Locate the cell with the specified text and output its (x, y) center coordinate. 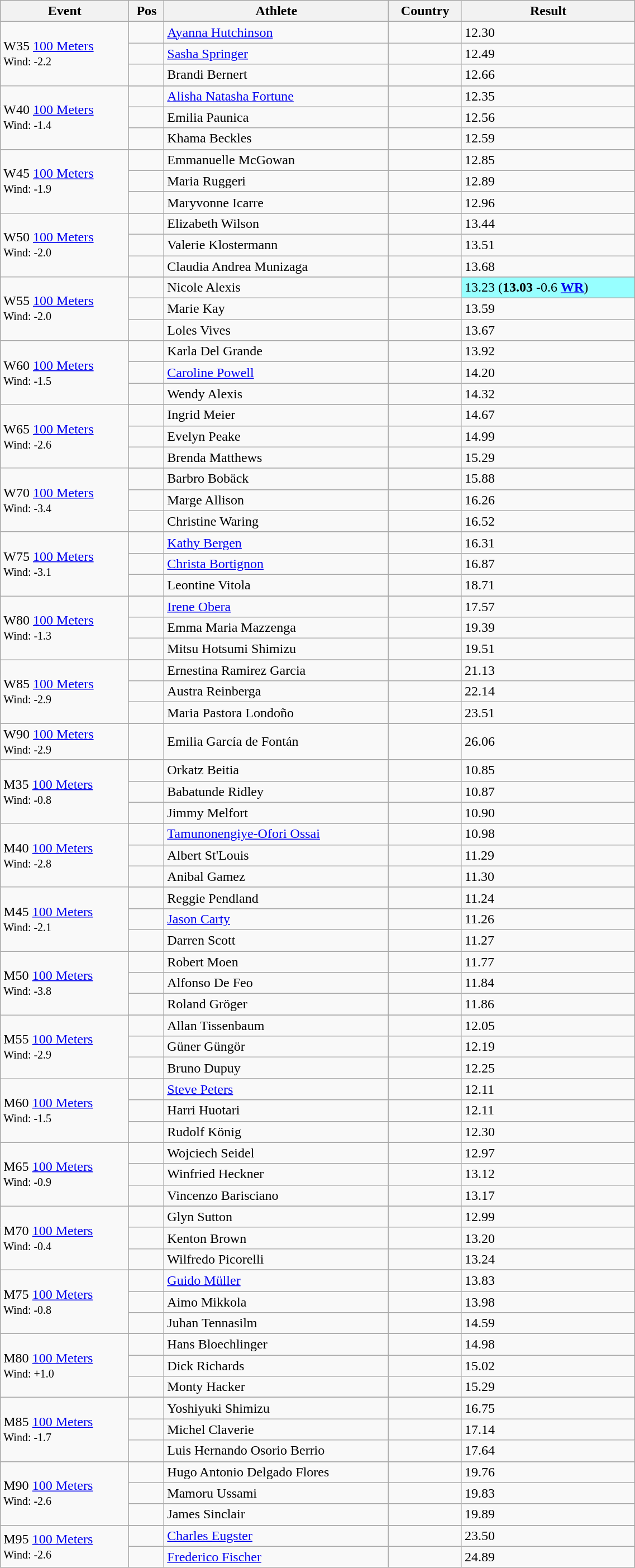
Ingrid Meier (276, 415)
W75 100 MetersWind: -3.1 (65, 564)
11.26 (548, 919)
W35 100 MetersWind: -2.2 (65, 54)
Marge Allison (276, 500)
M85 100 MetersWind: -1.7 (65, 1429)
23.50 (548, 1536)
10.85 (548, 770)
Pos (146, 11)
Robert Moen (276, 961)
Jimmy Melfort (276, 813)
W80 100 MetersWind: -1.3 (65, 627)
14.59 (548, 1323)
13.12 (548, 1174)
13.23 (13.03 -0.6 WR) (548, 288)
Mitsu Hotsumi Shimizu (276, 649)
Emilia García de Fontán (276, 742)
Wilfredo Picorelli (276, 1259)
Alfonso De Feo (276, 983)
17.57 (548, 606)
12.35 (548, 96)
Mamoru Ussami (276, 1493)
11.24 (548, 898)
Kenton Brown (276, 1238)
Winfried Heckner (276, 1174)
13.51 (548, 245)
15.88 (548, 479)
M60 100 MetersWind: -1.5 (65, 1111)
11.30 (548, 876)
Alisha Natasha Fortune (276, 96)
12.49 (548, 54)
Valerie Klostermann (276, 245)
12.85 (548, 160)
16.31 (548, 542)
Aimo Mikkola (276, 1302)
Allan Tissenbaum (276, 1026)
12.96 (548, 202)
Emmanuelle McGowan (276, 160)
Roland Gröger (276, 1004)
Güner Güngör (276, 1047)
Sasha Springer (276, 54)
Claudia Andrea Munizaga (276, 266)
14.20 (548, 373)
W50 100 MetersWind: -2.0 (65, 245)
W85 100 MetersWind: -2.9 (65, 692)
18.71 (548, 585)
Steve Peters (276, 1089)
Tamunonengiye-Ofori Ossai (276, 834)
14.99 (548, 436)
Darren Scott (276, 940)
19.39 (548, 628)
W70 100 MetersWind: -3.4 (65, 500)
15.02 (548, 1366)
Hans Bloechlinger (276, 1345)
Hugo Antonio Delgado Flores (276, 1472)
Irene Obera (276, 606)
Austra Reinberga (276, 692)
Christine Waring (276, 521)
Babatunde Ridley (276, 792)
11.27 (548, 940)
W40 100 MetersWind: -1.4 (65, 117)
Brandi Bernert (276, 75)
W65 100 MetersWind: -2.6 (65, 436)
13.20 (548, 1238)
M45 100 MetersWind: -2.1 (65, 919)
12.66 (548, 75)
19.83 (548, 1493)
W55 100 MetersWind: -2.0 (65, 309)
10.87 (548, 792)
Jason Carty (276, 919)
13.17 (548, 1195)
Wojciech Seidel (276, 1153)
19.76 (548, 1472)
13.92 (548, 351)
12.59 (548, 139)
23.51 (548, 713)
11.86 (548, 1004)
Reggie Pendland (276, 898)
Event (65, 11)
Brenda Matthews (276, 457)
Vincenzo Barisciano (276, 1195)
Maria Ruggeri (276, 181)
13.68 (548, 266)
M65 100 MetersWind: -0.9 (65, 1174)
24.89 (548, 1557)
11.84 (548, 983)
M35 100 MetersWind: -0.8 (65, 792)
Guido Müller (276, 1280)
Harri Huotari (276, 1111)
13.98 (548, 1302)
Loles Vives (276, 330)
Emilia Paunica (276, 117)
12.89 (548, 181)
13.44 (548, 223)
16.52 (548, 521)
Dick Richards (276, 1366)
12.05 (548, 1026)
11.77 (548, 961)
Caroline Powell (276, 373)
Nicole Alexis (276, 288)
13.24 (548, 1259)
17.64 (548, 1451)
19.89 (548, 1514)
Elizabeth Wilson (276, 223)
Leontine Vitola (276, 585)
Yoshiyuki Shimizu (276, 1408)
Maryvonne Icarre (276, 202)
Rudolf König (276, 1132)
Albert St'Louis (276, 855)
Khama Beckles (276, 139)
Luis Hernando Osorio Berrio (276, 1451)
W90 100 MetersWind: -2.9 (65, 742)
Marie Kay (276, 309)
M55 100 MetersWind: -2.9 (65, 1047)
Kathy Bergen (276, 542)
Michel Claverie (276, 1429)
Evelyn Peake (276, 436)
W60 100 MetersWind: -1.5 (65, 373)
Maria Pastora Londoño (276, 713)
16.75 (548, 1408)
12.19 (548, 1047)
Christa Bortignon (276, 564)
Country (426, 11)
16.87 (548, 564)
Barbro Bobäck (276, 479)
26.06 (548, 742)
13.83 (548, 1280)
Athlete (276, 11)
M90 100 MetersWind: -2.6 (65, 1493)
M95 100 MetersWind: -2.6 (65, 1546)
M80 100 MetersWind: +1.0 (65, 1366)
M70 100 MetersWind: -0.4 (65, 1238)
Orkatz Beitia (276, 770)
14.32 (548, 394)
Ayanna Hutchinson (276, 32)
13.67 (548, 330)
M75 100 MetersWind: -0.8 (65, 1302)
W45 100 MetersWind: -1.9 (65, 181)
Wendy Alexis (276, 394)
M40 100 MetersWind: -2.8 (65, 855)
M50 100 MetersWind: -3.8 (65, 983)
Juhan Tennasilm (276, 1323)
Result (548, 11)
13.59 (548, 309)
12.97 (548, 1153)
Karla Del Grande (276, 351)
Monty Hacker (276, 1387)
Bruno Dupuy (276, 1068)
16.26 (548, 500)
Charles Eugster (276, 1536)
22.14 (548, 692)
James Sinclair (276, 1514)
12.99 (548, 1217)
17.14 (548, 1429)
10.90 (548, 813)
19.51 (548, 649)
12.56 (548, 117)
14.67 (548, 415)
Ernestina Ramirez Garcia (276, 670)
Anibal Gamez (276, 876)
11.29 (548, 855)
21.13 (548, 670)
Glyn Sutton (276, 1217)
14.98 (548, 1345)
12.25 (548, 1068)
Frederico Fischer (276, 1557)
10.98 (548, 834)
Emma Maria Mazzenga (276, 628)
